Scan for the cell matching the given text and deliver its [x, y] coordinate at center. 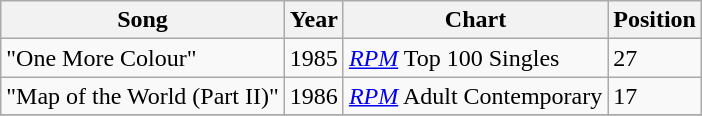
1986 [314, 96]
Chart [475, 20]
RPM Adult Contemporary [475, 96]
Song [143, 20]
Year [314, 20]
"Map of the World (Part II)" [143, 96]
27 [655, 58]
"One More Colour" [143, 58]
Position [655, 20]
RPM Top 100 Singles [475, 58]
1985 [314, 58]
17 [655, 96]
